Detect which cell encompasses the target text, then output its (X, Y) center coordinate. 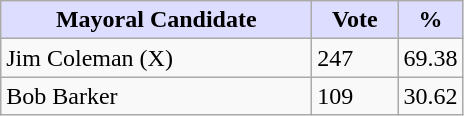
Vote (355, 20)
109 (355, 96)
30.62 (430, 96)
247 (355, 58)
Jim Coleman (X) (156, 58)
% (430, 20)
Bob Barker (156, 96)
69.38 (430, 58)
Mayoral Candidate (156, 20)
